Scan for the cell matching the given text and deliver its (X, Y) coordinate at center. 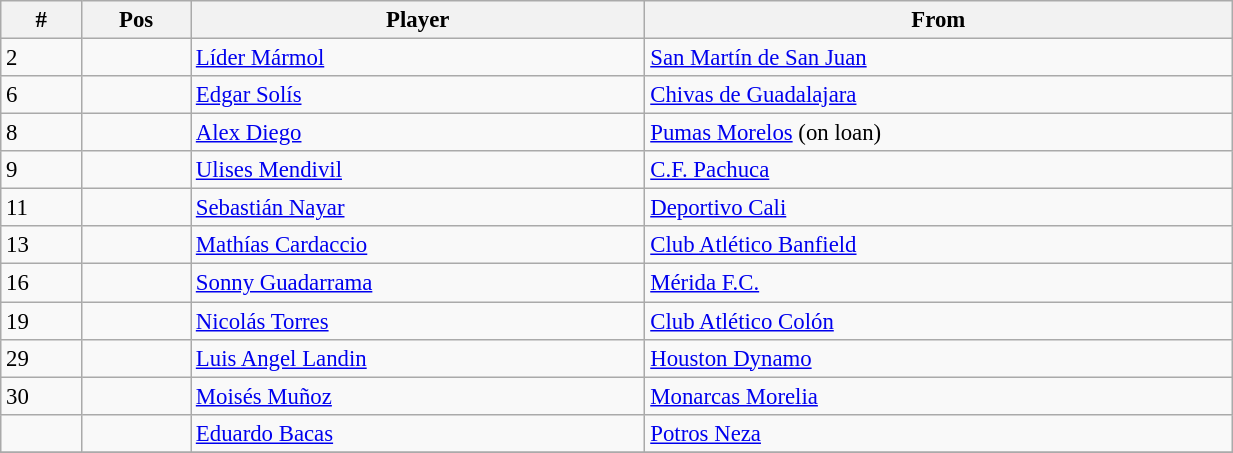
Sonny Guadarrama (418, 283)
# (42, 20)
Club Atlético Banfield (938, 245)
Eduardo Bacas (418, 433)
19 (42, 321)
8 (42, 133)
Deportivo Cali (938, 208)
13 (42, 245)
Pumas Morelos (on loan) (938, 133)
Sebastián Nayar (418, 208)
Chivas de Guadalajara (938, 95)
Houston Dynamo (938, 358)
From (938, 20)
30 (42, 396)
Mathías Cardaccio (418, 245)
C.F. Pachuca (938, 170)
Player (418, 20)
6 (42, 95)
Edgar Solís (418, 95)
9 (42, 170)
Luis Angel Landin (418, 358)
Líder Mármol (418, 58)
2 (42, 58)
Club Atlético Colón (938, 321)
29 (42, 358)
Nicolás Torres (418, 321)
16 (42, 283)
11 (42, 208)
San Martín de San Juan (938, 58)
Alex Diego (418, 133)
Monarcas Morelia (938, 396)
Moisés Muñoz (418, 396)
Pos (136, 20)
Mérida F.C. (938, 283)
Potros Neza (938, 433)
Ulises Mendivil (418, 170)
